For the text-containing cell, return its midpoint in [X, Y] coordinate format. 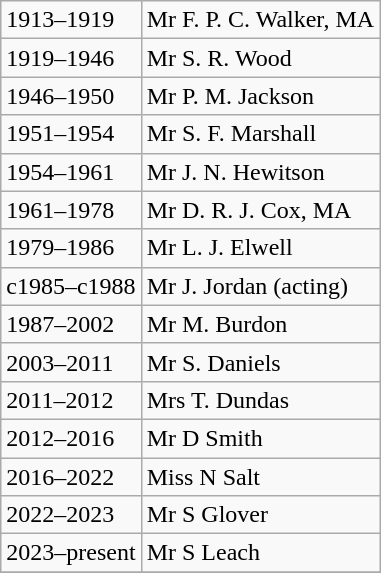
Mr S. F. Marshall [260, 134]
Mr M. Burdon [260, 324]
Mr D. R. J. Cox, MA [260, 210]
Mr S Glover [260, 515]
2012–2016 [71, 438]
2022–2023 [71, 515]
Mr D Smith [260, 438]
c1985–c1988 [71, 286]
Mr P. M. Jackson [260, 96]
2003–2011 [71, 362]
Mr J. N. Hewitson [260, 172]
1951–1954 [71, 134]
Mr S Leach [260, 553]
Mr F. P. C. Walker, MA [260, 20]
Mr J. Jordan (acting) [260, 286]
1946–1950 [71, 96]
Miss N Salt [260, 477]
2016–2022 [71, 477]
2023–present [71, 553]
2011–2012 [71, 400]
Mr L. J. Elwell [260, 248]
Mrs T. Dundas [260, 400]
Mr S. R. Wood [260, 58]
Mr S. Daniels [260, 362]
1987–2002 [71, 324]
1954–1961 [71, 172]
1919–1946 [71, 58]
1961–1978 [71, 210]
1979–1986 [71, 248]
1913–1919 [71, 20]
